Extract the [X, Y] coordinate from the center of the cell holding the provided text.  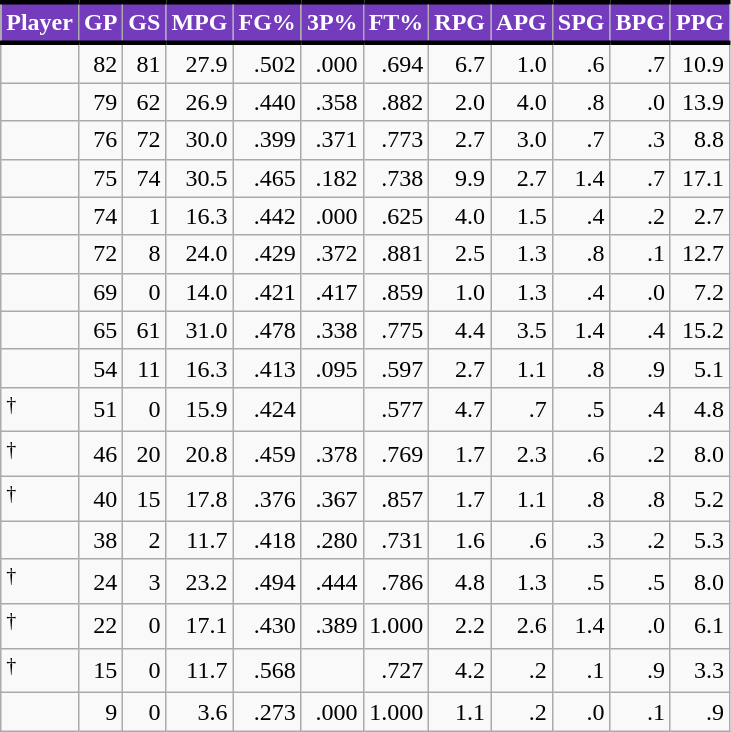
76 [100, 140]
65 [100, 330]
.494 [267, 582]
11 [144, 368]
.731 [396, 540]
.769 [396, 454]
.418 [267, 540]
MPG [200, 22]
5.1 [700, 368]
.378 [332, 454]
10.9 [700, 63]
2.3 [522, 454]
24 [100, 582]
APG [522, 22]
.424 [267, 410]
.372 [332, 254]
FG% [267, 22]
4.2 [460, 670]
.367 [332, 498]
7.2 [700, 292]
2.6 [522, 626]
.881 [396, 254]
FT% [396, 22]
.376 [267, 498]
2.0 [460, 102]
.417 [332, 292]
8.8 [700, 140]
62 [144, 102]
3.6 [200, 712]
12.7 [700, 254]
.429 [267, 254]
SPG [581, 22]
8 [144, 254]
.478 [267, 330]
69 [100, 292]
6.1 [700, 626]
26.9 [200, 102]
.502 [267, 63]
.857 [396, 498]
3P% [332, 22]
1.5 [522, 216]
1.6 [460, 540]
.568 [267, 670]
6.7 [460, 63]
.399 [267, 140]
.413 [267, 368]
15.9 [200, 410]
13.9 [700, 102]
31.0 [200, 330]
2 [144, 540]
17.8 [200, 498]
GS [144, 22]
61 [144, 330]
.465 [267, 178]
9.9 [460, 178]
81 [144, 63]
.459 [267, 454]
20 [144, 454]
51 [100, 410]
20.8 [200, 454]
3 [144, 582]
9 [100, 712]
27.9 [200, 63]
22 [100, 626]
5.3 [700, 540]
.859 [396, 292]
2.2 [460, 626]
2.5 [460, 254]
24.0 [200, 254]
.273 [267, 712]
40 [100, 498]
.738 [396, 178]
PPG [700, 22]
75 [100, 178]
GP [100, 22]
79 [100, 102]
.371 [332, 140]
.577 [396, 410]
.773 [396, 140]
.389 [332, 626]
54 [100, 368]
46 [100, 454]
4.4 [460, 330]
23.2 [200, 582]
.095 [332, 368]
RPG [460, 22]
.338 [332, 330]
.444 [332, 582]
.440 [267, 102]
Player [40, 22]
.421 [267, 292]
30.5 [200, 178]
.430 [267, 626]
.182 [332, 178]
.625 [396, 216]
15.2 [700, 330]
.597 [396, 368]
4.7 [460, 410]
BPG [640, 22]
.727 [396, 670]
3.5 [522, 330]
.280 [332, 540]
82 [100, 63]
14.0 [200, 292]
.442 [267, 216]
.358 [332, 102]
30.0 [200, 140]
.786 [396, 582]
38 [100, 540]
1 [144, 216]
.775 [396, 330]
3.3 [700, 670]
.882 [396, 102]
5.2 [700, 498]
3.0 [522, 140]
.694 [396, 63]
